For the text-containing cell, return its midpoint in [x, y] coordinate format. 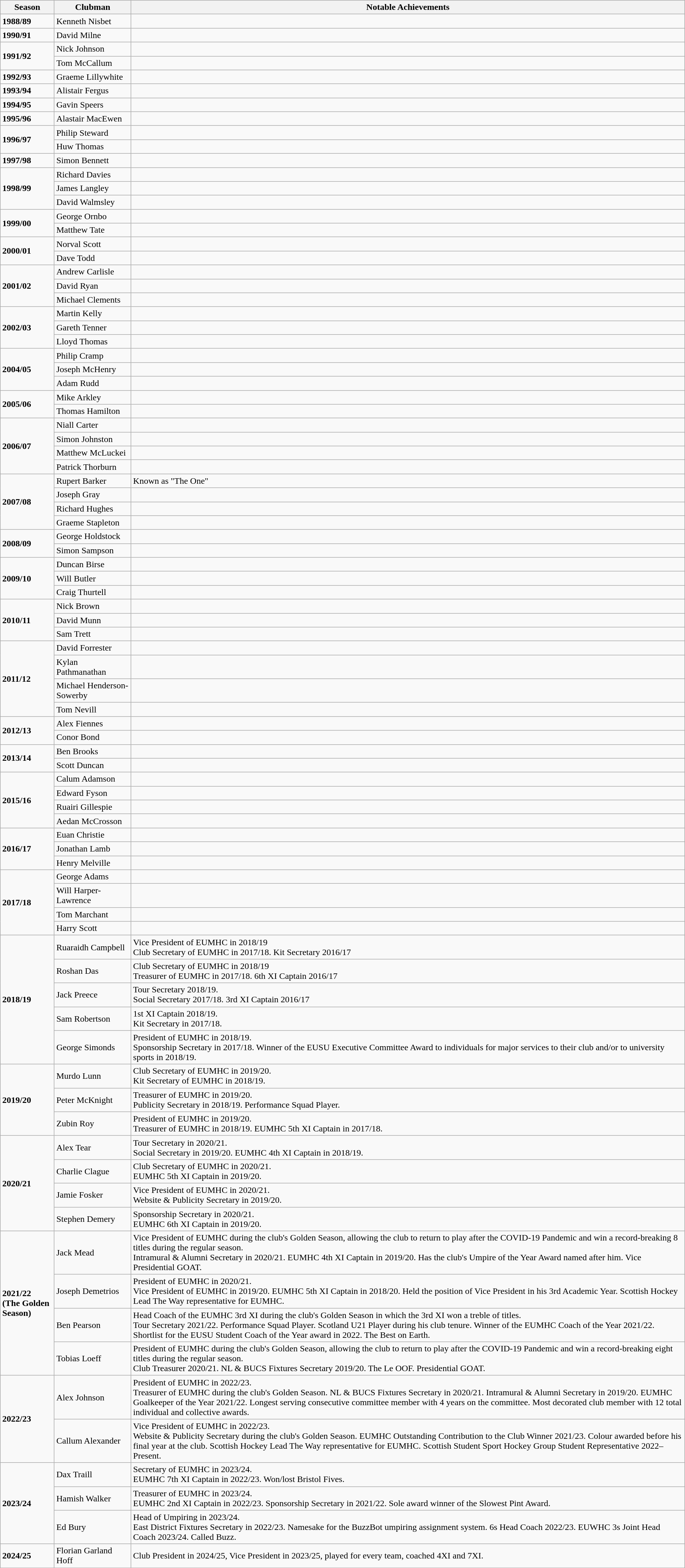
Will Butler [93, 578]
Callum Alexander [93, 1441]
Norval Scott [93, 244]
Murdo Lunn [93, 1076]
Edward Fyson [93, 793]
Duncan Birse [93, 564]
Mike Arkley [93, 397]
Ben Pearson [93, 1325]
Nick Brown [93, 606]
Kylan Pathmanathan [93, 667]
Alastair MacEwen [93, 119]
Sam Trett [93, 634]
2010/11 [27, 620]
Tour Secretary in 2020/21.Social Secretary in 2019/20. EUMHC 4th XI Captain in 2018/19. [408, 1148]
Jamie Fosker [93, 1195]
1994/95 [27, 105]
1993/94 [27, 91]
2009/10 [27, 578]
2024/25 [27, 1556]
2019/20 [27, 1100]
Rupert Barker [93, 481]
Ben Brooks [93, 751]
Jack Preece [93, 995]
Niall Carter [93, 425]
Henry Melville [93, 862]
1999/00 [27, 223]
Aedan McCrosson [93, 821]
Philip Steward [93, 132]
2004/05 [27, 369]
Clubman [93, 7]
Gavin Speers [93, 105]
2017/18 [27, 902]
Scott Duncan [93, 765]
1st XI Captain 2018/19.Kit Secretary in 2017/18. [408, 1019]
Vice President of EUMHC in 2020/21.Website & Publicity Secretary in 2019/20. [408, 1195]
1998/99 [27, 188]
Huw Thomas [93, 146]
1988/89 [27, 21]
Philip Cramp [93, 355]
Thomas Hamilton [93, 411]
Sponsorship Secretary in 2020/21.EUMHC 6th XI Captain in 2019/20. [408, 1219]
2001/02 [27, 286]
2006/07 [27, 446]
Treasurer of EUMHC in 2019/20.Publicity Secretary in 2018/19. Performance Squad Player. [408, 1100]
2005/06 [27, 404]
Richard Davies [93, 175]
Nick Johnson [93, 49]
Alex Fiennes [93, 723]
Dax Traill [93, 1475]
Tour Secretary 2018/19.Social Secretary 2017/18. 3rd XI Captain 2016/17 [408, 995]
Ruairi Gillespie [93, 807]
Joseph McHenry [93, 369]
2002/03 [27, 328]
2021/22(The Golden Season) [27, 1303]
Known as "The One" [408, 481]
Ed Bury [93, 1527]
Richard Hughes [93, 509]
James Langley [93, 188]
2011/12 [27, 679]
Jack Mead [93, 1253]
Florian Garland Hoff [93, 1556]
Gareth Tenner [93, 328]
Peter McKnight [93, 1100]
Euan Christie [93, 835]
Adam Rudd [93, 383]
Stephen Demery [93, 1219]
David Munn [93, 620]
Michael Clements [93, 300]
Martin Kelly [93, 314]
Tom Marchant [93, 914]
Charlie Clague [93, 1171]
1991/92 [27, 56]
David Milne [93, 35]
Patrick Thorburn [93, 467]
Dave Todd [93, 258]
Alex Tear [93, 1148]
Andrew Carlisle [93, 272]
2018/19 [27, 1000]
2012/13 [27, 730]
Conor Bond [93, 737]
2013/14 [27, 758]
Jonathan Lamb [93, 849]
Zubin Roy [93, 1123]
Vice President of EUMHC in 2018/19Club Secretary of EUMHC in 2017/18. Kit Secretary 2016/17 [408, 947]
Season [27, 7]
Simon Bennett [93, 160]
Hamish Walker [93, 1498]
1990/91 [27, 35]
Michael Henderson-Sowerby [93, 691]
1992/93 [27, 77]
Tobias Loeff [93, 1359]
Ruaraidh Campbell [93, 947]
2020/21 [27, 1183]
David Forrester [93, 648]
Alistair Fergus [93, 91]
Club President in 2024/25, Vice President in 2023/25, played for every team, coached 4XI and 7XI. [408, 1556]
George Adams [93, 877]
Calum Adamson [93, 779]
President of EUMHC in 2019/20.Treasurer of EUMHC in 2018/19. EUMHC 5th XI Captain in 2017/18. [408, 1123]
Harry Scott [93, 928]
2015/16 [27, 800]
Club Secretary of EUMHC in 2019/20.Kit Secretary of EUMHC in 2018/19. [408, 1076]
Tom McCallum [93, 63]
Roshan Das [93, 971]
Treasurer of EUMHC in 2023/24.EUMHC 2nd XI Captain in 2022/23. Sponsorship Secretary in 2021/22. Sole award winner of the Slowest Pint Award. [408, 1498]
David Ryan [93, 286]
Tom Nevill [93, 710]
Graeme Stapleton [93, 523]
2023/24 [27, 1503]
David Walmsley [93, 202]
Matthew Tate [93, 230]
2000/01 [27, 251]
Will Harper-Lawrence [93, 896]
Joseph Demetrios [93, 1291]
Simon Sampson [93, 550]
Sam Robertson [93, 1019]
1995/96 [27, 119]
George Ornbo [93, 216]
Club Secretary of EUMHC in 2020/21.EUMHC 5th XI Captain in 2019/20. [408, 1171]
Club Secretary of EUMHC in 2018/19Treasurer of EUMHC in 2017/18. 6th XI Captain 2016/17 [408, 971]
2022/23 [27, 1419]
Simon Johnston [93, 439]
1997/98 [27, 160]
Notable Achievements [408, 7]
2008/09 [27, 543]
Lloyd Thomas [93, 341]
Joseph Gray [93, 495]
George Holdstock [93, 536]
Alex Johnson [93, 1397]
Matthew McLuckei [93, 453]
Secretary of EUMHC in 2023/24.EUMHC 7th XI Captain in 2022/23. Won/lost Bristol Fives. [408, 1475]
1996/97 [27, 139]
Kenneth Nisbet [93, 21]
2007/08 [27, 502]
Graeme Lillywhite [93, 77]
2016/17 [27, 849]
Craig Thurtell [93, 592]
George Simonds [93, 1047]
